Search for the cell housing the specified text and yield its [x, y] center coordinate. 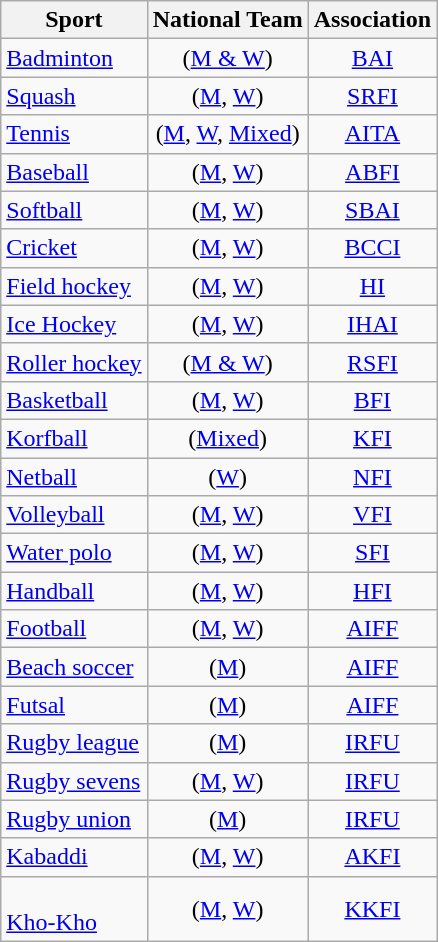
SFI [372, 553]
(M, W, Mixed) [228, 134]
Futsal [74, 705]
Rugby union [74, 819]
Tennis [74, 134]
Ice Hockey [74, 324]
Cricket [74, 248]
(W) [228, 477]
Squash [74, 96]
Water polo [74, 553]
AITA [372, 134]
SBAI [372, 210]
ABFI [372, 172]
Volleyball [74, 515]
RSFI [372, 362]
KFI [372, 438]
Netball [74, 477]
National Team [228, 20]
KKFI [372, 908]
Beach soccer [74, 667]
Kabaddi [74, 857]
(Mixed) [228, 438]
AKFI [372, 857]
Baseball [74, 172]
SRFI [372, 96]
BCCI [372, 248]
Association [372, 20]
BFI [372, 400]
Softball [74, 210]
HFI [372, 591]
Kho-Kho [74, 908]
NFI [372, 477]
Field hockey [74, 286]
VFI [372, 515]
Sport [74, 20]
IHAI [372, 324]
HI [372, 286]
Rugby sevens [74, 781]
Roller hockey [74, 362]
Handball [74, 591]
Basketball [74, 400]
BAI [372, 58]
Badminton [74, 58]
Football [74, 629]
Rugby league [74, 743]
Korfball [74, 438]
